Identify which cell holds the provided text, then report its [x, y] central coordinate. 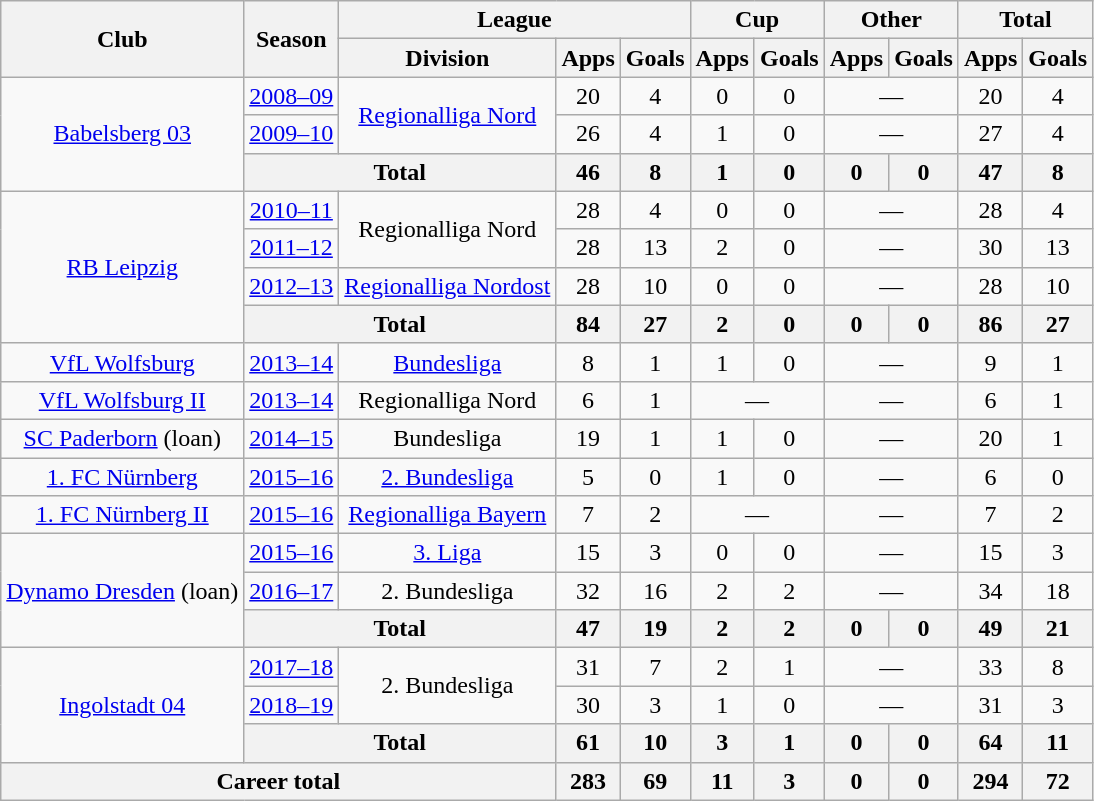
2016–17 [292, 591]
Dynamo Dresden (loan) [122, 591]
Division [448, 58]
1. FC Nürnberg [122, 477]
69 [655, 781]
32 [588, 591]
46 [588, 172]
64 [990, 743]
Season [292, 39]
Other [891, 20]
9 [990, 362]
VfL Wolfsburg II [122, 400]
2014–15 [292, 438]
Ingolstadt 04 [122, 705]
RB Leipzig [122, 267]
34 [990, 591]
5 [588, 477]
84 [588, 324]
3. Liga [448, 553]
Career total [278, 781]
21 [1058, 629]
2012–13 [292, 286]
2018–19 [292, 705]
Regionalliga Bayern [448, 515]
2009–10 [292, 134]
2010–11 [292, 210]
49 [990, 629]
1. FC Nürnberg II [122, 515]
2011–12 [292, 248]
16 [655, 591]
2008–09 [292, 96]
294 [990, 781]
VfL Wolfsburg [122, 362]
61 [588, 743]
SC Paderborn (loan) [122, 438]
283 [588, 781]
86 [990, 324]
League [514, 20]
2017–18 [292, 667]
Regionalliga Nordost [448, 286]
33 [990, 667]
72 [1058, 781]
26 [588, 134]
18 [1058, 591]
Cup [757, 20]
Club [122, 39]
Babelsberg 03 [122, 134]
